Identify which cell holds the provided text, then report its (x, y) central coordinate. 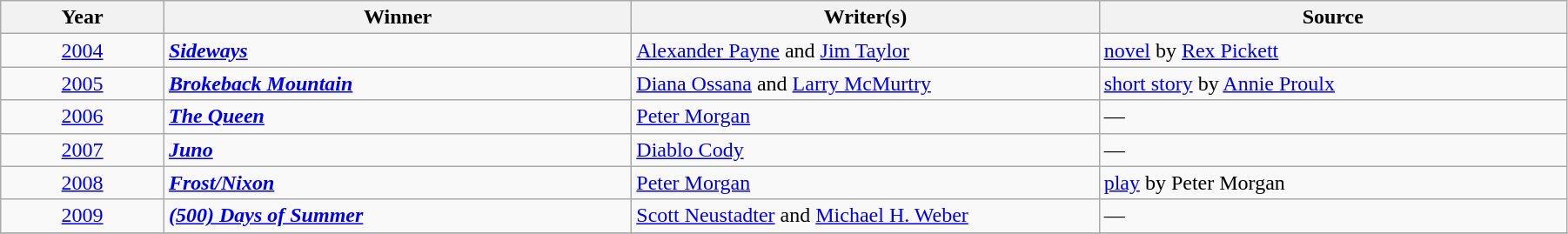
Sideways (397, 50)
short story by Annie Proulx (1333, 84)
Scott Neustadter and Michael H. Weber (865, 216)
play by Peter Morgan (1333, 183)
2004 (83, 50)
Writer(s) (865, 17)
2005 (83, 84)
Source (1333, 17)
Winner (397, 17)
Diablo Cody (865, 150)
novel by Rex Pickett (1333, 50)
Brokeback Mountain (397, 84)
2006 (83, 117)
The Queen (397, 117)
Alexander Payne and Jim Taylor (865, 50)
2007 (83, 150)
Juno (397, 150)
Diana Ossana and Larry McMurtry (865, 84)
Year (83, 17)
2009 (83, 216)
2008 (83, 183)
(500) Days of Summer (397, 216)
Frost/Nixon (397, 183)
